From the cell containing the given text, extract its center point as [X, Y] coordinate. 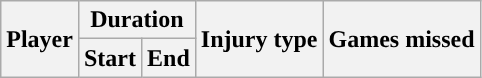
Start [110, 58]
Player [40, 39]
End [168, 58]
Injury type [259, 39]
Games missed [402, 39]
Duration [136, 20]
